Determine the (X, Y) coordinate at the center of the cell enclosing the given text.  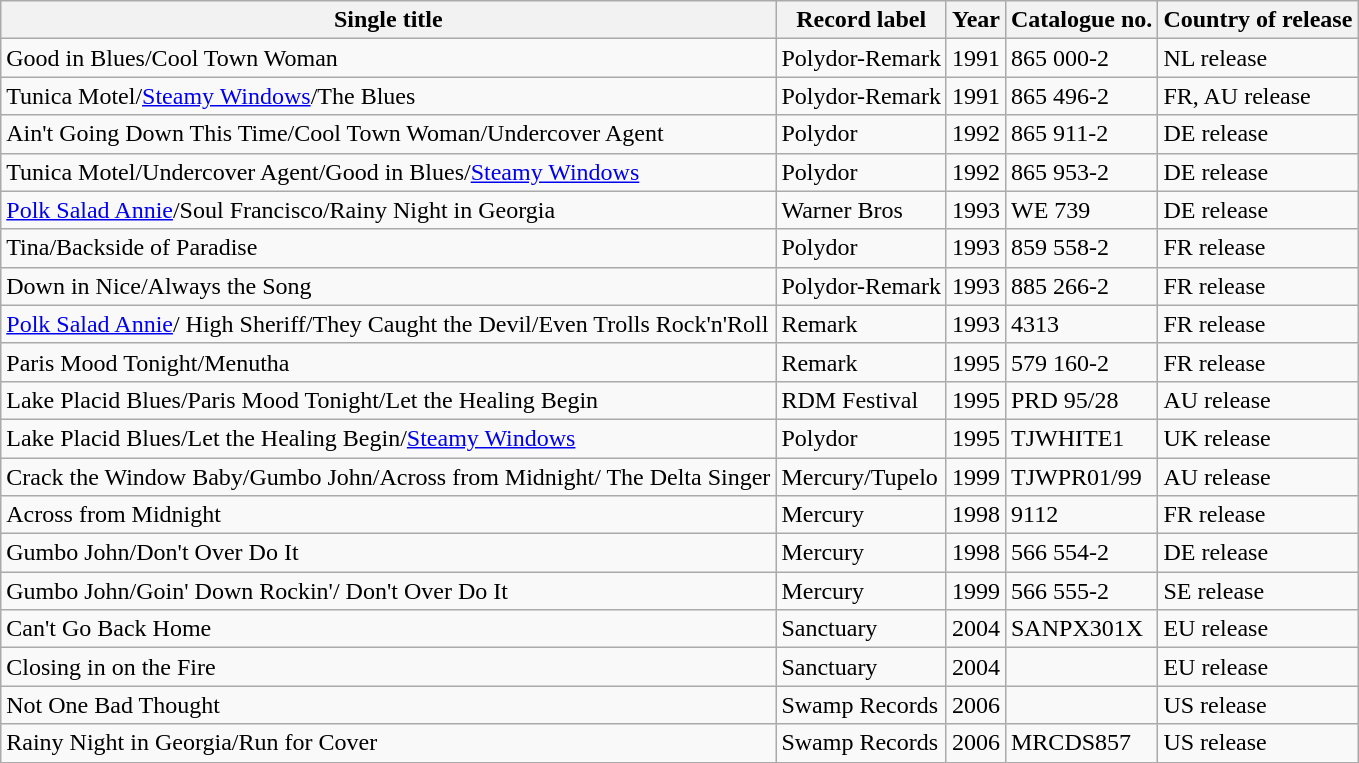
Country of release (1258, 20)
TJWHITE1 (1081, 438)
Tunica Motel/Undercover Agent/Good in Blues/Steamy Windows (388, 172)
UK release (1258, 438)
859 558-2 (1081, 248)
SE release (1258, 591)
Gumbo John/Don't Over Do It (388, 553)
Record label (862, 20)
Catalogue no. (1081, 20)
Lake Placid Blues/Paris Mood Tonight/Let the Healing Begin (388, 400)
Paris Mood Tonight/Menutha (388, 362)
4313 (1081, 324)
NL release (1258, 58)
865 000-2 (1081, 58)
Tina/Backside of Paradise (388, 248)
SANPX301X (1081, 629)
TJWPR01/99 (1081, 477)
Can't Go Back Home (388, 629)
FR, AU release (1258, 96)
Not One Bad Thought (388, 705)
Mercury/Tupelo (862, 477)
Down in Nice/Always the Song (388, 286)
Good in Blues/Cool Town Woman (388, 58)
865 911-2 (1081, 134)
865 953-2 (1081, 172)
Polk Salad Annie/ High Sheriff/They Caught the Devil/Even Trolls Rock'n'Roll (388, 324)
566 554-2 (1081, 553)
Polk Salad Annie/Soul Francisco/Rainy Night in Georgia (388, 210)
Gumbo John/Goin' Down Rockin'/ Don't Over Do It (388, 591)
MRCDS857 (1081, 743)
Across from Midnight (388, 515)
9112 (1081, 515)
Crack the Window Baby/Gumbo John/Across from Midnight/ The Delta Singer (388, 477)
WE 739 (1081, 210)
Lake Placid Blues/Let the Healing Begin/Steamy Windows (388, 438)
885 266-2 (1081, 286)
Year (976, 20)
865 496-2 (1081, 96)
Ain't Going Down This Time/Cool Town Woman/Undercover Agent (388, 134)
PRD 95/28 (1081, 400)
Closing in on the Fire (388, 667)
Rainy Night in Georgia/Run for Cover (388, 743)
566 555-2 (1081, 591)
579 160-2 (1081, 362)
Warner Bros (862, 210)
Tunica Motel/Steamy Windows/The Blues (388, 96)
Single title (388, 20)
RDM Festival (862, 400)
